Capture the cell that displays the provided text and extract its (x, y) central coordinate. 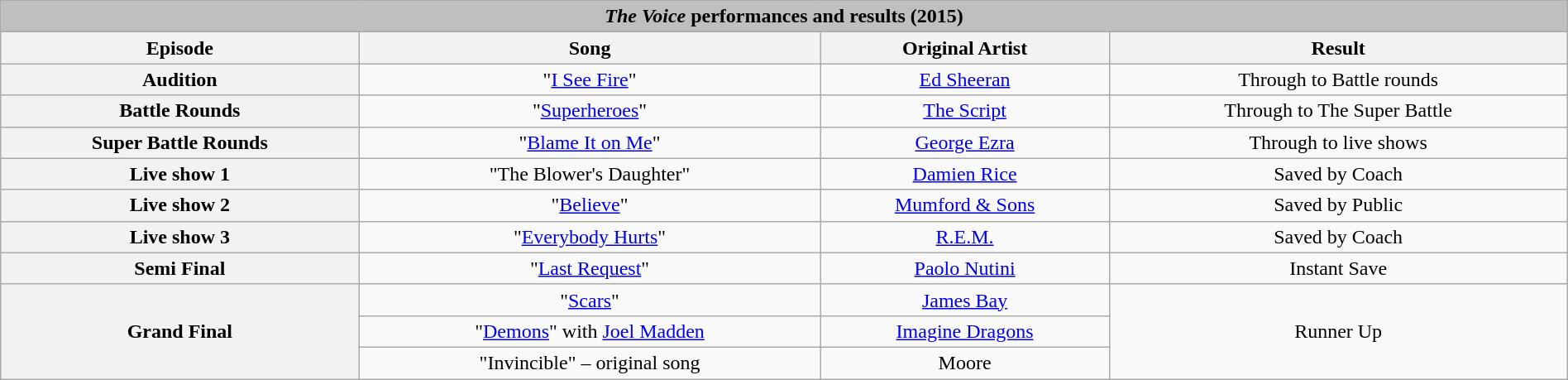
George Ezra (964, 142)
Runner Up (1338, 331)
Moore (964, 363)
Original Artist (964, 48)
Saved by Public (1338, 205)
"The Blower's Daughter" (590, 174)
Song (590, 48)
Result (1338, 48)
"Scars" (590, 300)
"Everybody Hurts" (590, 237)
"Blame It on Me" (590, 142)
The Script (964, 111)
Damien Rice (964, 174)
Instant Save (1338, 268)
"Superheroes" (590, 111)
Through to Battle rounds (1338, 79)
Live show 1 (180, 174)
"I See Fire" (590, 79)
Episode (180, 48)
Super Battle Rounds (180, 142)
Mumford & Sons (964, 205)
"Demons" with Joel Madden (590, 331)
Through to The Super Battle (1338, 111)
Paolo Nutini (964, 268)
Battle Rounds (180, 111)
James Bay (964, 300)
"Believe" (590, 205)
The Voice performances and results (2015) (784, 17)
Through to live shows (1338, 142)
Audition (180, 79)
"Invincible" – original song (590, 363)
R.E.M. (964, 237)
"Last Request" (590, 268)
Live show 2 (180, 205)
Imagine Dragons (964, 331)
Grand Final (180, 331)
Ed Sheeran (964, 79)
Live show 3 (180, 237)
Semi Final (180, 268)
